Search for the cell housing the specified text and yield its [x, y] center coordinate. 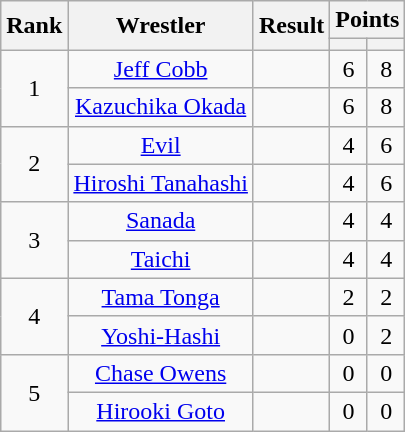
Yoshi-Hashi [161, 335]
Wrestler [161, 26]
Kazuchika Okada [161, 107]
Chase Owens [161, 373]
Hirooki Goto [161, 411]
Taichi [161, 259]
1 [34, 88]
Jeff Cobb [161, 69]
3 [34, 240]
Sanada [161, 221]
Hiroshi Tanahashi [161, 183]
Points [368, 20]
Result [291, 26]
Rank [34, 26]
5 [34, 392]
Evil [161, 145]
Tama Tonga [161, 297]
